Return the (x, y) coordinate for the center point of the cell that contains the specified text.  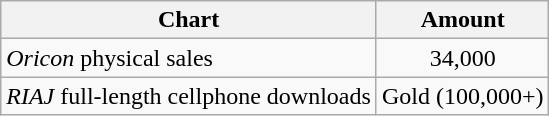
Oricon physical sales (189, 58)
Amount (462, 20)
Chart (189, 20)
34,000 (462, 58)
RIAJ full-length cellphone downloads (189, 96)
Gold (100,000+) (462, 96)
